Pinpoint the cell where the given text exists, returning its [X, Y] midpoint coordinate. 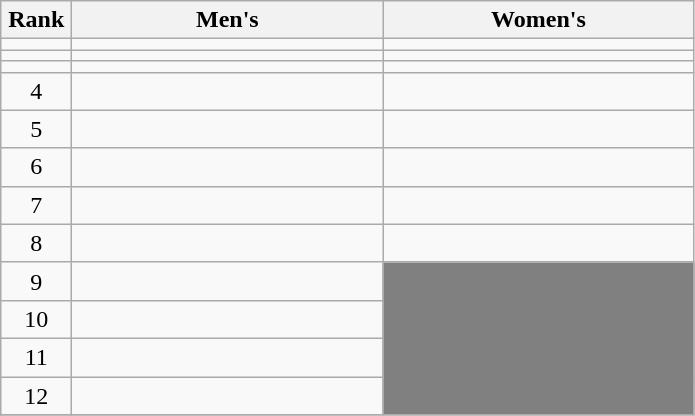
11 [36, 357]
8 [36, 243]
12 [36, 395]
Men's [228, 20]
6 [36, 167]
4 [36, 91]
9 [36, 281]
Rank [36, 20]
5 [36, 129]
Women's [538, 20]
7 [36, 205]
10 [36, 319]
